Pinpoint the cell where the given text exists, returning its (x, y) midpoint coordinate. 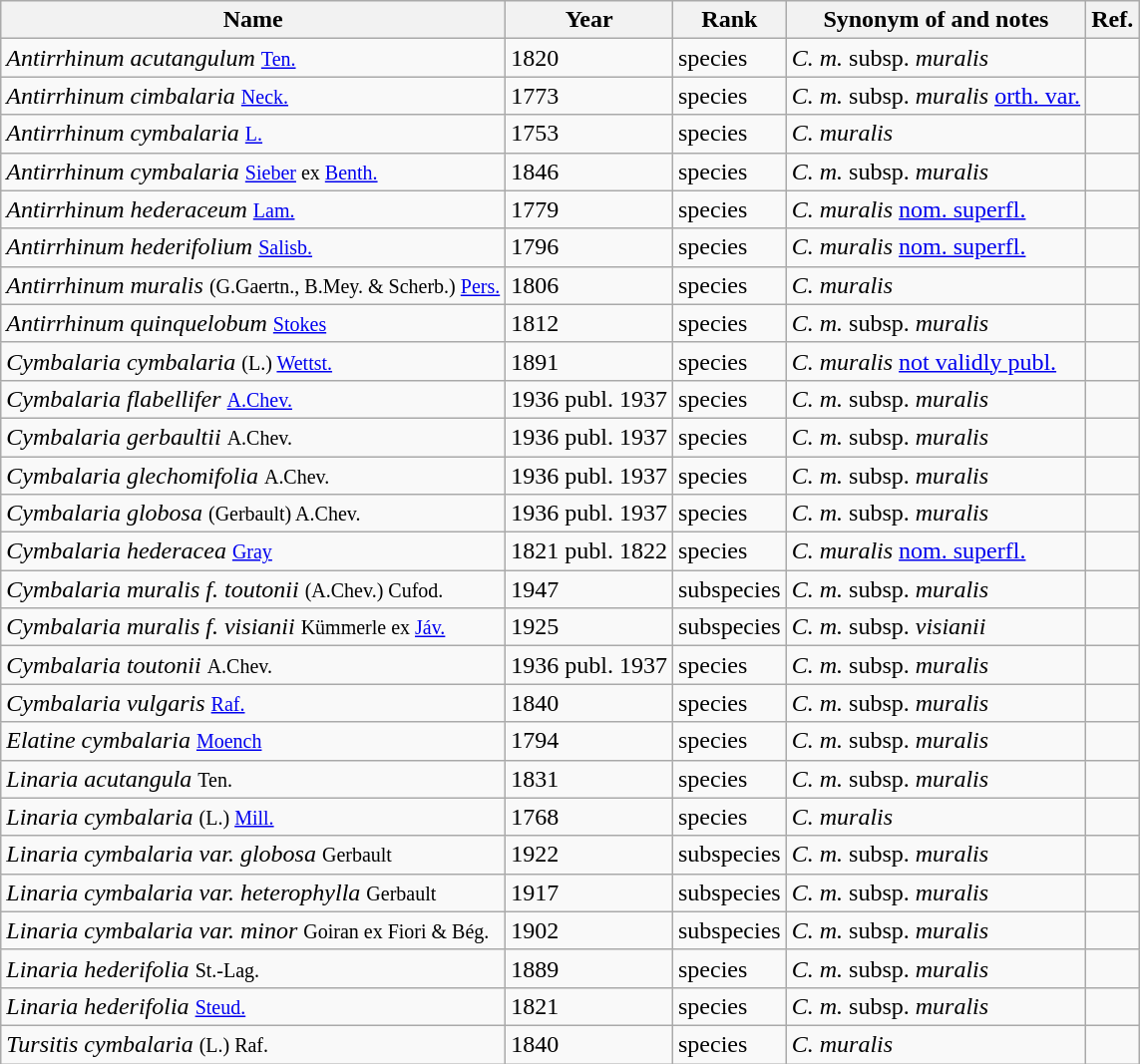
1947 (589, 589)
1821 (589, 1006)
1846 (589, 172)
Antirrhinum hederifolium Salisb. (253, 247)
C. m. subsp. muralis orth. var. (936, 96)
Linaria hederifolia St.-Lag. (253, 968)
Cymbalaria gerbaultii A.Chev. (253, 437)
Cymbalaria glechomifolia A.Chev. (253, 476)
1917 (589, 892)
Antirrhinum cimbalaria Neck. (253, 96)
1768 (589, 817)
Cymbalaria flabellifer A.Chev. (253, 399)
Cymbalaria globosa (Gerbault) A.Chev. (253, 514)
1806 (589, 285)
1831 (589, 779)
Linaria acutangula Ten. (253, 779)
Linaria hederifolia Steud. (253, 1006)
Cymbalaria cymbalaria (L.) Wettst. (253, 361)
Antirrhinum cymbalaria L. (253, 134)
Cymbalaria toutonii A.Chev. (253, 665)
1902 (589, 930)
Ref. (1113, 20)
Antirrhinum muralis (G.Gaertn., B.Mey. & Scherb.) Pers. (253, 285)
Synonym of and notes (936, 20)
1925 (589, 627)
Linaria cymbalaria var. heterophylla Gerbault (253, 892)
1922 (589, 855)
Linaria cymbalaria (L.) Mill. (253, 817)
Name (253, 20)
Cymbalaria muralis f. toutonii (A.Chev.) Cufod. (253, 589)
C. m. subsp. visianii (936, 627)
1812 (589, 323)
Antirrhinum acutangulum Ten. (253, 58)
1821 publ. 1822 (589, 551)
Cymbalaria muralis f. visianii Kümmerle ex Jáv. (253, 627)
1753 (589, 134)
Cymbalaria vulgaris Raf. (253, 703)
Rank (729, 20)
1794 (589, 741)
1820 (589, 58)
Year (589, 20)
Antirrhinum cymbalaria Sieber ex Benth. (253, 172)
Linaria cymbalaria var. globosa Gerbault (253, 855)
Antirrhinum quinquelobum Stokes (253, 323)
1891 (589, 361)
C. muralis not validly publ. (936, 361)
Linaria cymbalaria var. minor Goiran ex Fiori & Bég. (253, 930)
1889 (589, 968)
Tursitis cymbalaria (L.) Raf. (253, 1044)
1796 (589, 247)
Antirrhinum hederaceum Lam. (253, 209)
Cymbalaria hederacea Gray (253, 551)
1779 (589, 209)
1773 (589, 96)
Elatine cymbalaria Moench (253, 741)
